Detect which cell encompasses the target text, then output its (x, y) center coordinate. 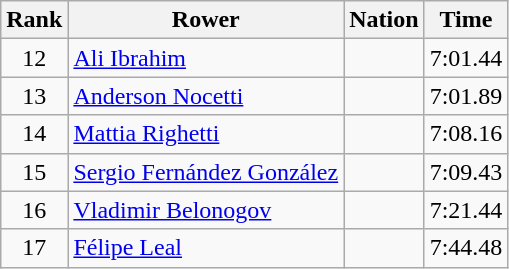
Sergio Fernández González (206, 172)
Rower (206, 20)
15 (34, 172)
Mattia Righetti (206, 134)
Vladimir Belonogov (206, 210)
13 (34, 96)
7:01.89 (466, 96)
12 (34, 58)
14 (34, 134)
7:01.44 (466, 58)
Time (466, 20)
Nation (384, 20)
Anderson Nocetti (206, 96)
7:08.16 (466, 134)
17 (34, 248)
Rank (34, 20)
Félipe Leal (206, 248)
7:21.44 (466, 210)
Ali Ibrahim (206, 58)
16 (34, 210)
7:44.48 (466, 248)
7:09.43 (466, 172)
